Provide the (X, Y) coordinate of the cell's center where the given text is located.  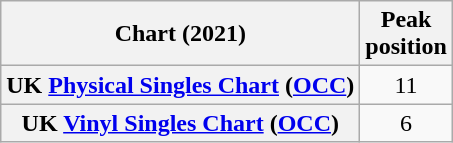
UK Vinyl Singles Chart (OCC) (180, 123)
11 (406, 85)
Peakposition (406, 34)
Chart (2021) (180, 34)
6 (406, 123)
UK Physical Singles Chart (OCC) (180, 85)
